Detect which cell encompasses the target text, then output its [x, y] center coordinate. 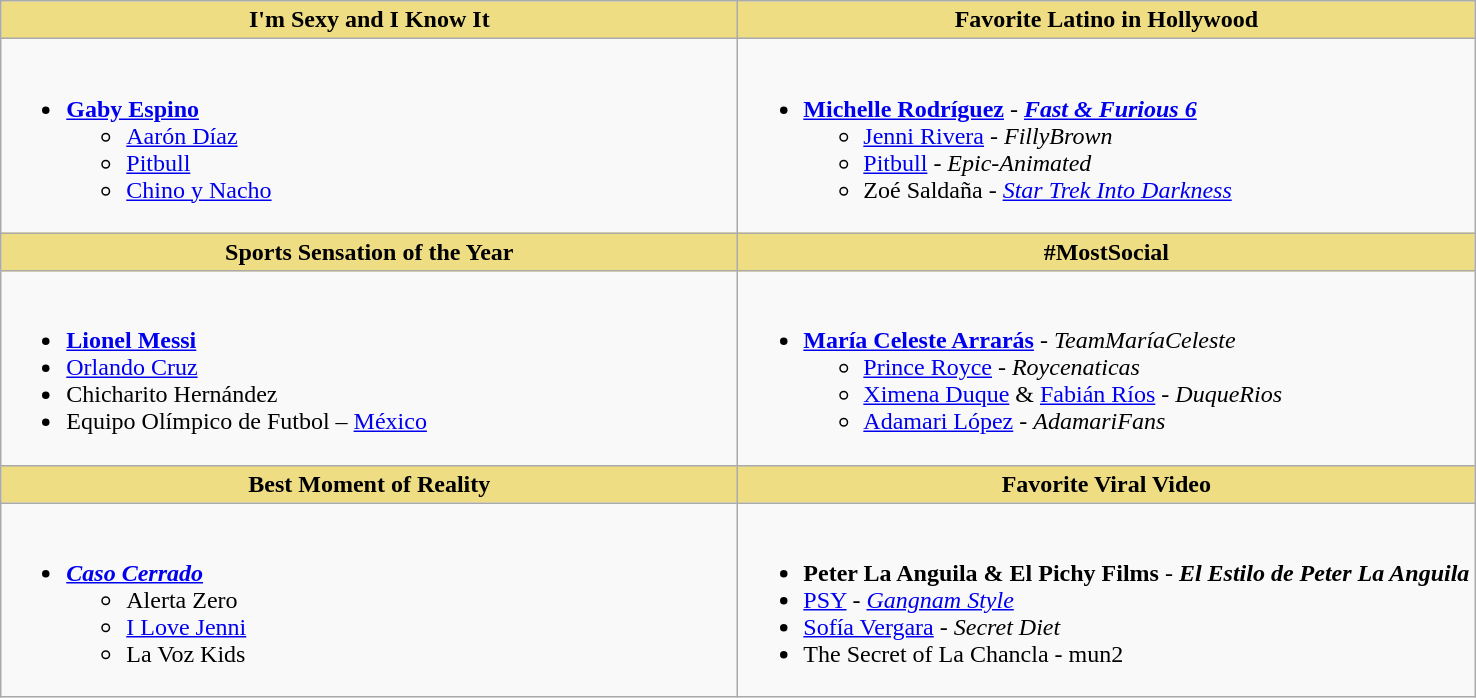
Favorite Viral Video [1106, 484]
María Celeste Arrarás - TeamMaríaCelestePrince Royce - RoycenaticasXimena Duque & Fabián Ríos - DuqueRiosAdamari López - AdamariFans [1106, 368]
Best Moment of Reality [370, 484]
Michelle Rodríguez - Fast & Furious 6Jenni Rivera - FillyBrownPitbull - Epic-AnimatedZoé Saldaña - Star Trek Into Darkness [1106, 136]
Favorite Latino in Hollywood [1106, 20]
I'm Sexy and I Know It [370, 20]
Lionel MessiOrlando CruzChicharito HernándezEquipo Olímpico de Futbol – México [370, 368]
#MostSocial [1106, 252]
Sports Sensation of the Year [370, 252]
Peter La Anguila & El Pichy Films - El Estilo de Peter La AnguilaPSY - Gangnam StyleSofía Vergara - Secret DietThe Secret of La Chancla - mun2 [1106, 600]
Caso CerradoAlerta ZeroI Love JenniLa Voz Kids [370, 600]
Gaby EspinoAarón DíazPitbullChino y Nacho [370, 136]
